Return the (x, y) coordinate for the center point of the cell that contains the specified text.  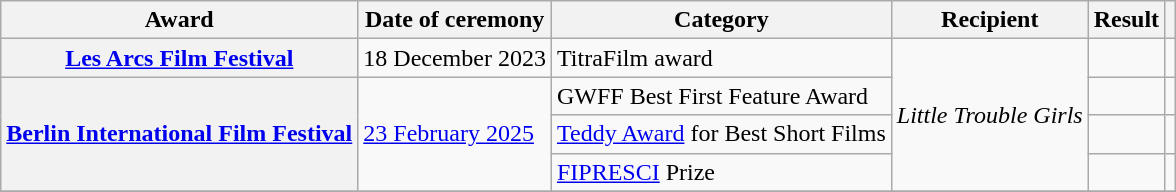
Teddy Award for Best Short Films (721, 134)
Little Trouble Girls (990, 115)
18 December 2023 (455, 58)
Category (721, 20)
GWFF Best First Feature Award (721, 96)
FIPRESCI Prize (721, 172)
Date of ceremony (455, 20)
Recipient (990, 20)
Award (180, 20)
Berlin International Film Festival (180, 134)
23 February 2025 (455, 134)
TitraFilm award (721, 58)
Result (1126, 20)
Les Arcs Film Festival (180, 58)
